From the cell containing the given text, extract its center point as (x, y) coordinate. 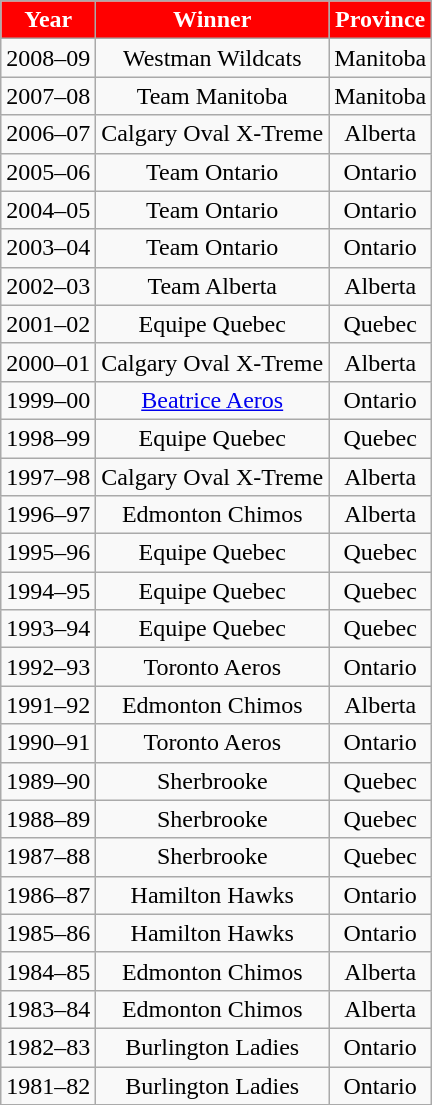
2005–06 (48, 172)
1981–82 (48, 1085)
1982–83 (48, 1047)
1992–93 (48, 667)
2001–02 (48, 324)
1997–98 (48, 477)
1985–86 (48, 933)
2007–08 (48, 96)
1991–92 (48, 705)
1994–95 (48, 591)
1993–94 (48, 629)
1984–85 (48, 971)
2008–09 (48, 58)
Westman Wildcats (212, 58)
Winner (212, 20)
1995–96 (48, 553)
1987–88 (48, 857)
2003–04 (48, 248)
Beatrice Aeros (212, 400)
Province (380, 20)
1986–87 (48, 895)
2000–01 (48, 362)
1989–90 (48, 781)
2004–05 (48, 210)
1999–00 (48, 400)
1990–91 (48, 743)
2002–03 (48, 286)
Team Manitoba (212, 96)
2006–07 (48, 134)
1988–89 (48, 819)
Year (48, 20)
1983–84 (48, 1009)
1998–99 (48, 438)
1996–97 (48, 515)
Team Alberta (212, 286)
